Pinpoint the cell where the given text exists, returning its (x, y) midpoint coordinate. 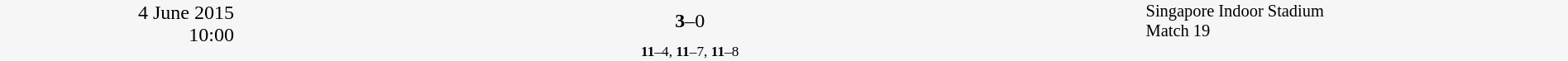
4 June 201510:00 (117, 30)
3–0 (690, 21)
Singapore Indoor StadiumMatch 19 (1356, 21)
11–4, 11–7, 11–8 (690, 51)
